Identify which cell holds the provided text, then report its [x, y] central coordinate. 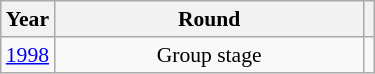
1998 [28, 55]
Group stage [209, 55]
Round [209, 19]
Year [28, 19]
